Return (X, Y) of the center of cell containing provided text 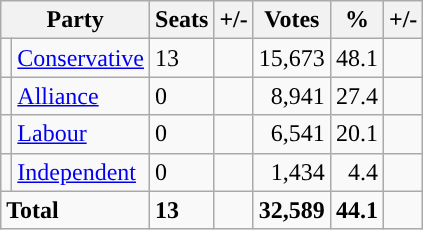
8,941 (292, 96)
27.4 (356, 96)
Seats (182, 20)
32,589 (292, 210)
Independent (81, 172)
Conservative (81, 58)
% (356, 20)
20.1 (356, 134)
6,541 (292, 134)
Alliance (81, 96)
48.1 (356, 58)
44.1 (356, 210)
4.4 (356, 172)
15,673 (292, 58)
Party (76, 20)
Votes (292, 20)
Labour (81, 134)
Total (76, 210)
1,434 (292, 172)
